Scan for the cell matching the given text and deliver its [x, y] coordinate at center. 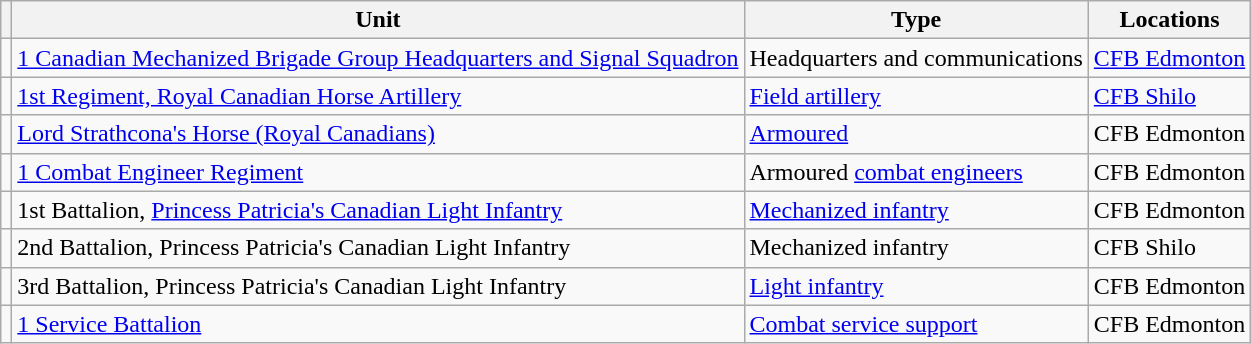
Locations [1169, 20]
1 Canadian Mechanized Brigade Group Headquarters and Signal Squadron [378, 58]
1 Combat Engineer Regiment [378, 172]
3rd Battalion, Princess Patricia's Canadian Light Infantry [378, 286]
1 Service Battalion [378, 324]
1st Battalion, Princess Patricia's Canadian Light Infantry [378, 210]
Unit [378, 20]
Combat service support [916, 324]
Type [916, 20]
Lord Strathcona's Horse (Royal Canadians) [378, 134]
Field artillery [916, 96]
1st Regiment, Royal Canadian Horse Artillery [378, 96]
Headquarters and communications [916, 58]
Armoured combat engineers [916, 172]
Light infantry [916, 286]
2nd Battalion, Princess Patricia's Canadian Light Infantry [378, 248]
Armoured [916, 134]
